Find where the given text appears and provide that cell's center as [x, y] coordinate. 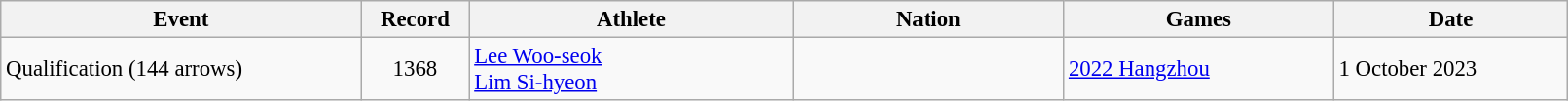
Date [1450, 19]
Athlete [631, 19]
2022 Hangzhou [1199, 70]
Lee Woo-seokLim Si-hyeon [631, 70]
Nation [929, 19]
Games [1199, 19]
Event [181, 19]
1368 [415, 70]
1 October 2023 [1450, 70]
Qualification (144 arrows) [181, 70]
Record [415, 19]
